For the text-containing cell, return its midpoint in [X, Y] coordinate format. 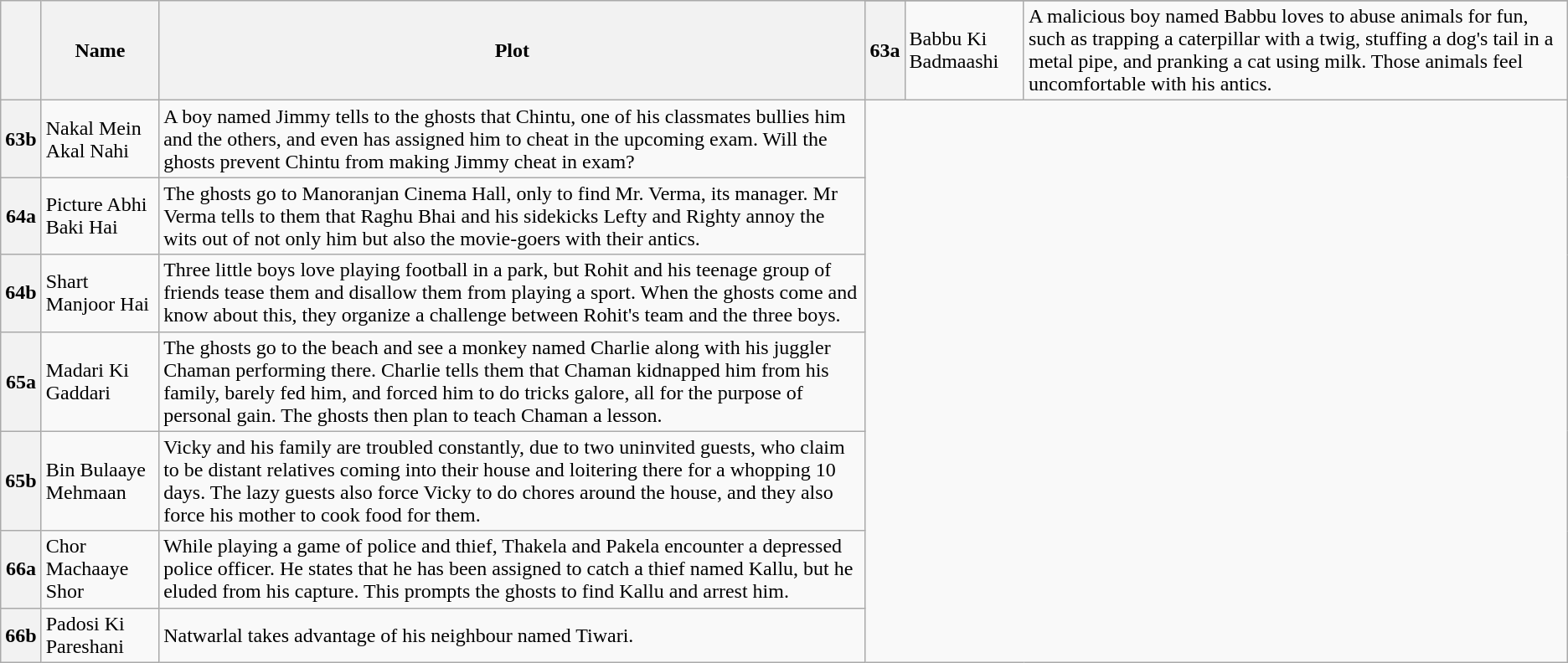
Babbu Ki Badmaashi [964, 50]
Plot [513, 50]
Nakal Mein Akal Nahi [100, 139]
Padosi Ki Pareshani [100, 635]
Shart Manjoor Hai [100, 293]
Picture Abhi Baki Hai [100, 216]
64b [21, 293]
Natwarlal takes advantage of his neighbour named Tiwari. [513, 635]
66a [21, 569]
65b [21, 481]
Name [100, 50]
64a [21, 216]
63a [885, 50]
Bin Bulaaye Mehmaan [100, 481]
66b [21, 635]
Madari Ki Gaddari [100, 382]
Chor Machaaye Shor [100, 569]
65a [21, 382]
63b [21, 139]
